Extract the [X, Y] coordinate from the center of the cell holding the provided text.  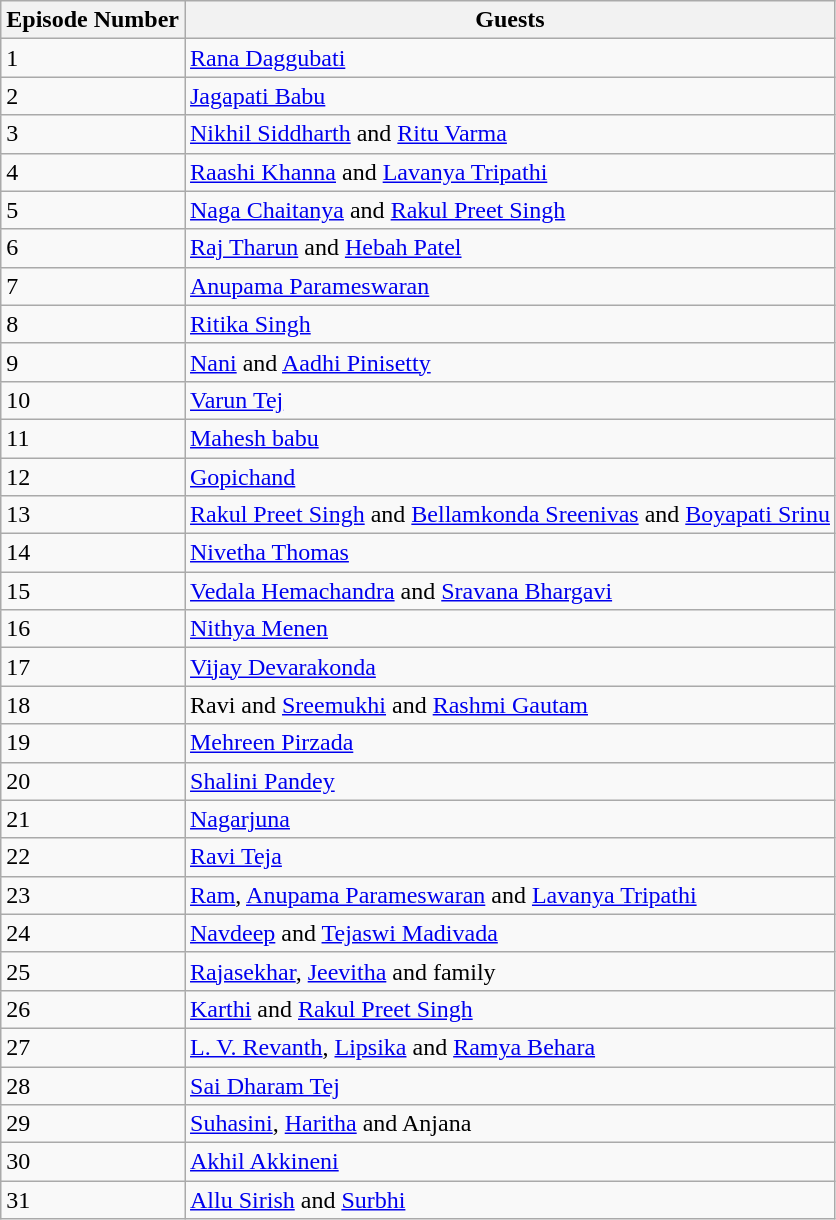
Raj Tharun and Hebah Patel [510, 248]
Ravi and Sreemukhi and Rashmi Gautam [510, 705]
28 [93, 1085]
23 [93, 895]
18 [93, 705]
14 [93, 553]
Raashi Khanna and Lavanya Tripathi [510, 172]
Vijay Devarakonda [510, 667]
Karthi and Rakul Preet Singh [510, 1009]
7 [93, 286]
Ritika Singh [510, 324]
Nani and Aadhi Pinisetty [510, 362]
19 [93, 743]
Gopichand [510, 477]
Jagapati Babu [510, 96]
11 [93, 438]
Nivetha Thomas [510, 553]
Rajasekhar, Jeevitha and family [510, 971]
1 [93, 58]
Mehreen Pirzada [510, 743]
L. V. Revanth, Lipsika and Ramya Behara [510, 1047]
Naga Chaitanya and Rakul Preet Singh [510, 210]
3 [93, 134]
Varun Tej [510, 400]
Vedala Hemachandra and Sravana Bhargavi [510, 591]
21 [93, 819]
2 [93, 96]
17 [93, 667]
4 [93, 172]
9 [93, 362]
Episode Number [93, 20]
6 [93, 248]
8 [93, 324]
25 [93, 971]
30 [93, 1162]
Shalini Pandey [510, 781]
15 [93, 591]
Suhasini, Haritha and Anjana [510, 1124]
Allu Sirish and Surbhi [510, 1200]
29 [93, 1124]
Nithya Menen [510, 629]
Anupama Parameswaran [510, 286]
16 [93, 629]
22 [93, 857]
20 [93, 781]
Navdeep and Tejaswi Madivada [510, 933]
Rana Daggubati [510, 58]
Ravi Teja [510, 857]
24 [93, 933]
31 [93, 1200]
Sai Dharam Tej [510, 1085]
Nagarjuna [510, 819]
12 [93, 477]
Ram, Anupama Parameswaran and Lavanya Tripathi [510, 895]
5 [93, 210]
Guests [510, 20]
27 [93, 1047]
10 [93, 400]
Akhil Akkineni [510, 1162]
26 [93, 1009]
Nikhil Siddharth and Ritu Varma [510, 134]
Mahesh babu [510, 438]
Rakul Preet Singh and Bellamkonda Sreenivas and Boyapati Srinu [510, 515]
13 [93, 515]
